Output the [X, Y] coordinate of the center of the cell containing the given text.  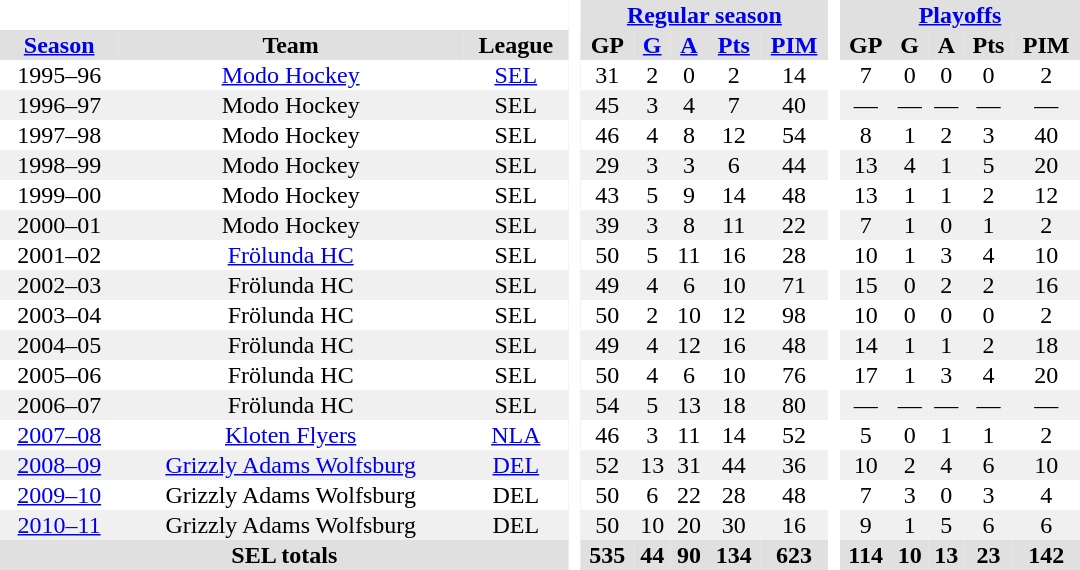
17 [866, 375]
1995–96 [59, 75]
2008–09 [59, 465]
535 [608, 555]
Regular season [704, 15]
1997–98 [59, 135]
23 [989, 555]
36 [794, 465]
39 [608, 225]
League [516, 45]
2002–03 [59, 285]
80 [794, 405]
Team [290, 45]
Playoffs [960, 15]
134 [734, 555]
2006–07 [59, 405]
2003–04 [59, 315]
2000–01 [59, 225]
2009–10 [59, 495]
71 [794, 285]
623 [794, 555]
SEL totals [284, 555]
2010–11 [59, 525]
Kloten Flyers [290, 435]
15 [866, 285]
90 [690, 555]
1998–99 [59, 165]
2001–02 [59, 255]
43 [608, 195]
2007–08 [59, 435]
2004–05 [59, 345]
NLA [516, 435]
30 [734, 525]
45 [608, 105]
98 [794, 315]
2005–06 [59, 375]
76 [794, 375]
1999–00 [59, 195]
1996–97 [59, 105]
114 [866, 555]
Season [59, 45]
142 [1046, 555]
29 [608, 165]
